Search for the cell housing the specified text and yield its (X, Y) center coordinate. 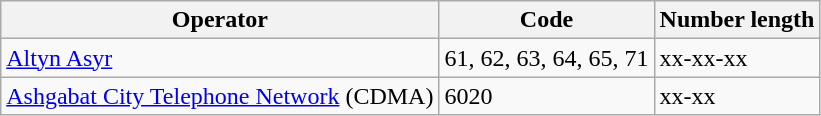
хх-хх (737, 96)
61, 62, 63, 64, 65, 71 (546, 58)
Altyn Asyr (220, 58)
Code (546, 20)
6020 (546, 96)
Operator (220, 20)
Ashgabat City Telephone Network (CDMA) (220, 96)
хх-хх-хх (737, 58)
Number length (737, 20)
